For the text-containing cell, return its midpoint in (X, Y) coordinate format. 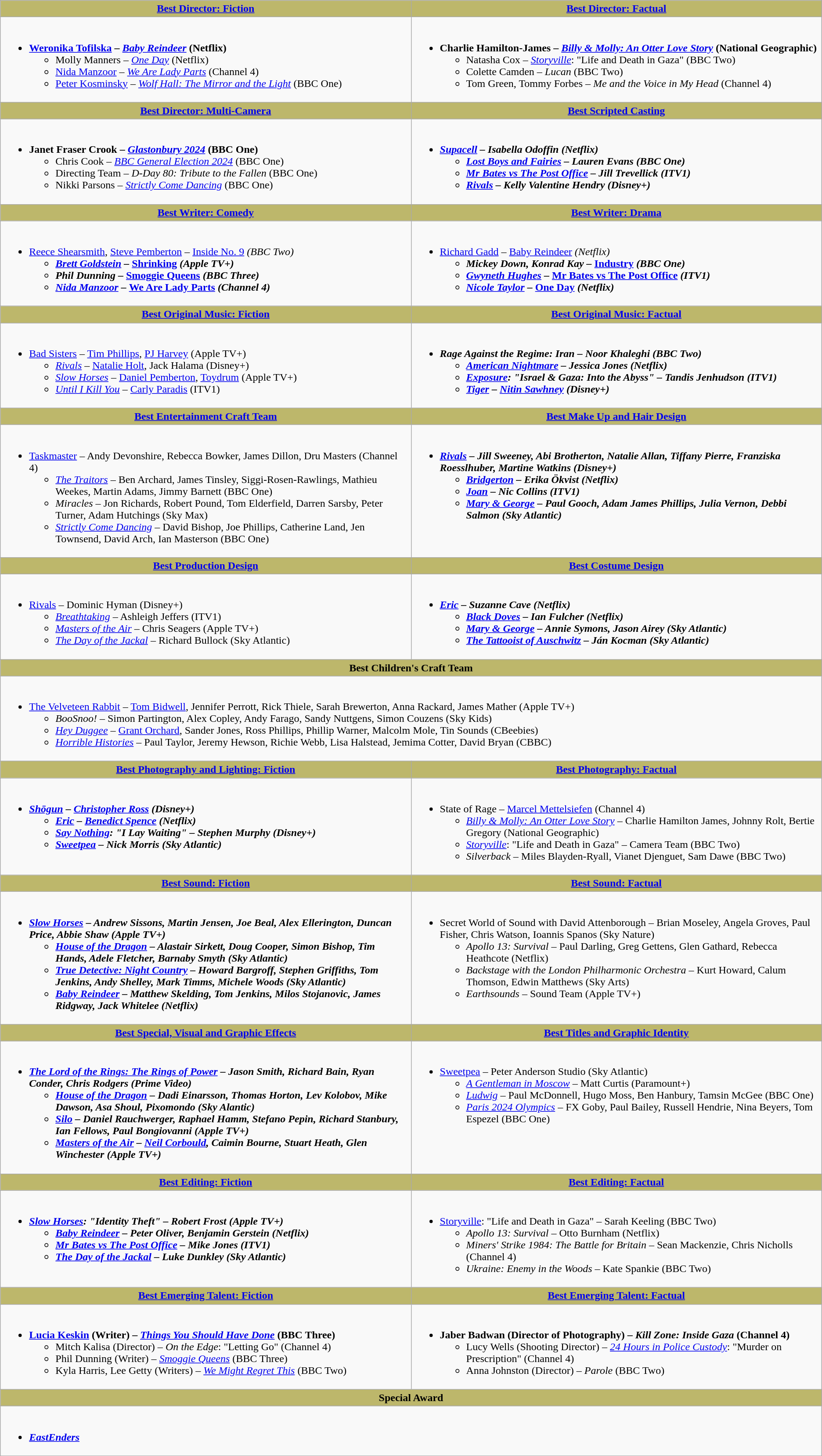
Best Sound: Fiction (205, 883)
Best Original Music: Factual (616, 314)
Best Sound: Factual (616, 883)
Best Director: Factual (616, 9)
Best Original Music: Fiction (205, 314)
Best Director: Multi-Camera (205, 111)
Best Make Up and Hair Design (616, 416)
Best Costume Design (616, 566)
Best Emerging Talent: Fiction (205, 1296)
Best Photography and Lighting: Fiction (205, 770)
Best Photography: Factual (616, 770)
Best Entertainment Craft Team (205, 416)
Best Titles and Graphic Identity (616, 1033)
Best Scripted Casting (616, 111)
Best Special, Visual and Graphic Effects (205, 1033)
EastEnders (411, 1431)
Best Editing: Fiction (205, 1182)
Best Writer: Comedy (205, 213)
Best Emerging Talent: Factual (616, 1296)
Best Children's Craft Team (411, 668)
Best Editing: Factual (616, 1182)
Special Award (411, 1398)
Best Production Design (205, 566)
Best Writer: Drama (616, 213)
Best Director: Fiction (205, 9)
